Locate the cell with the specified text and output its [X, Y] center coordinate. 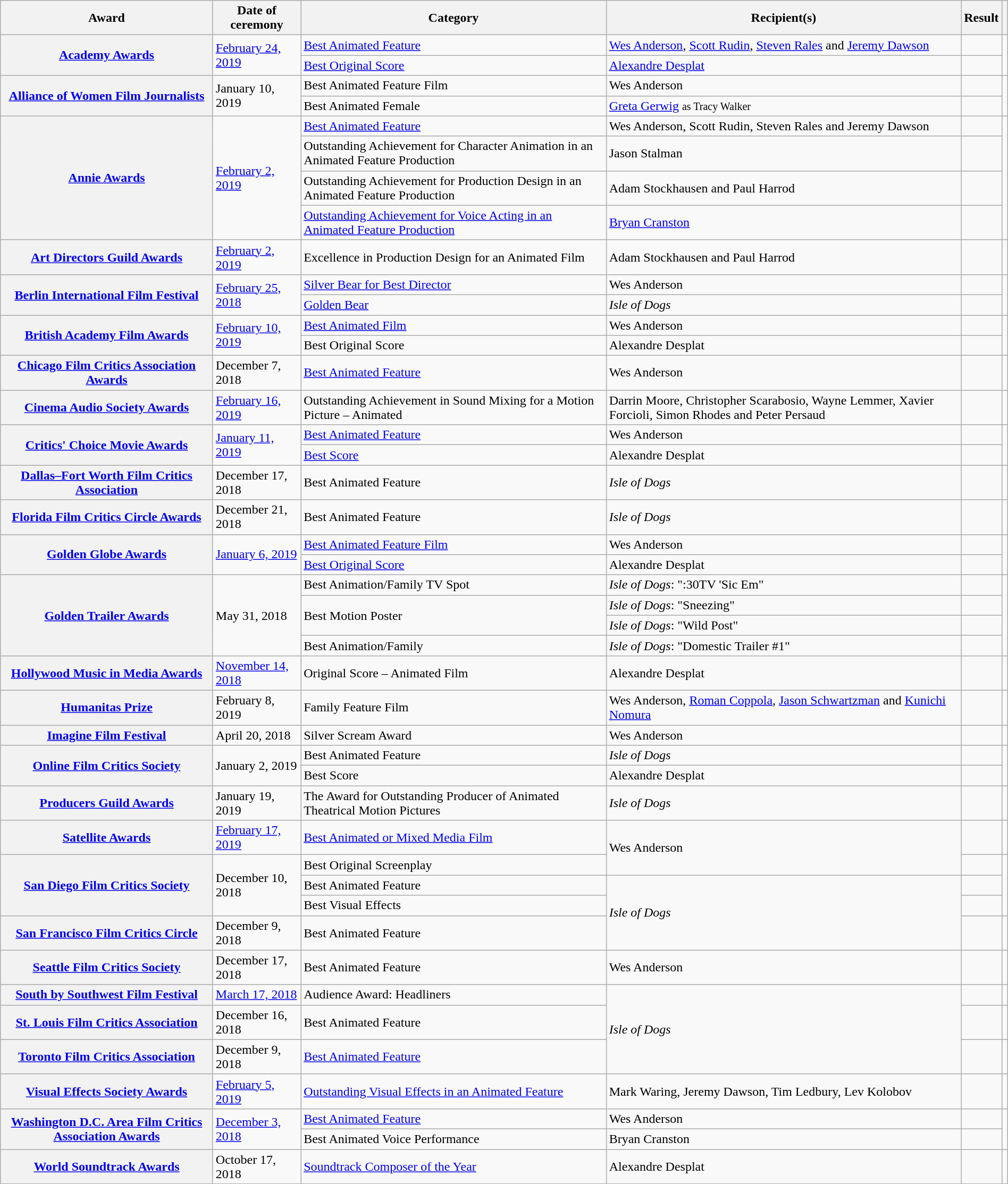
December 3, 2018 [256, 1129]
Greta Gerwig as Tracy Walker [784, 106]
Isle of Dogs: "Wild Post" [784, 625]
January 11, 2019 [256, 445]
February 8, 2019 [256, 707]
February 10, 2019 [256, 335]
San Diego Film Critics Society [107, 885]
December 21, 2018 [256, 517]
Chicago Film Critics Association Awards [107, 373]
Best Animation/Family TV Spot [453, 585]
Jason Stalman [784, 153]
February 16, 2019 [256, 407]
South by Southwest Film Festival [107, 995]
Original Score – Animated Film [453, 673]
Best Animated Female [453, 106]
Academy Awards [107, 55]
Florida Film Critics Circle Awards [107, 517]
Humanitas Prize [107, 707]
Audience Award: Headliners [453, 995]
Best Animated Voice Performance [453, 1139]
Visual Effects Society Awards [107, 1091]
Silver Scream Award [453, 735]
February 24, 2019 [256, 55]
January 10, 2019 [256, 96]
Golden Trailer Awards [107, 615]
Outstanding Achievement for Production Design in an Animated Feature Production [453, 188]
Excellence in Production Design for an Animated Film [453, 257]
San Francisco Film Critics Circle [107, 933]
December 7, 2018 [256, 373]
December 10, 2018 [256, 885]
St. Louis Film Critics Association [107, 1022]
Toronto Film Critics Association [107, 1057]
Soundtrack Composer of the Year [453, 1166]
Critics' Choice Movie Awards [107, 445]
February 5, 2019 [256, 1091]
Best Animated Film [453, 325]
December 16, 2018 [256, 1022]
Wes Anderson, Roman Coppola, Jason Schwartzman and Kunichi Nomura [784, 707]
Silver Bear for Best Director [453, 284]
Golden Bear [453, 305]
Family Feature Film [453, 707]
Award [107, 18]
Seattle Film Critics Society [107, 968]
Golden Globe Awards [107, 555]
Outstanding Achievement for Character Animation in an Animated Feature Production [453, 153]
Berlin International Film Festival [107, 295]
Art Directors Guild Awards [107, 257]
Category [453, 18]
November 14, 2018 [256, 673]
Annie Awards [107, 178]
March 17, 2018 [256, 995]
Imagine Film Festival [107, 735]
February 17, 2019 [256, 838]
October 17, 2018 [256, 1166]
Date of ceremony [256, 18]
British Academy Film Awards [107, 335]
Online Film Critics Society [107, 766]
Recipient(s) [784, 18]
Isle of Dogs: "Sneezing" [784, 605]
February 25, 2018 [256, 295]
January 19, 2019 [256, 803]
Washington D.C. Area Film Critics Association Awards [107, 1129]
May 31, 2018 [256, 615]
Outstanding Visual Effects in an Animated Feature [453, 1091]
Isle of Dogs: "Domestic Trailer #1" [784, 645]
Cinema Audio Society Awards [107, 407]
Hollywood Music in Media Awards [107, 673]
Best Animated or Mixed Media Film [453, 838]
Dallas–Fort Worth Film Critics Association [107, 483]
Producers Guild Awards [107, 803]
Darrin Moore, Christopher Scarabosio, Wayne Lemmer, Xavier Forcioli, Simon Rhodes and Peter Persaud [784, 407]
Best Original Screenplay [453, 865]
April 20, 2018 [256, 735]
World Soundtrack Awards [107, 1166]
Result [981, 18]
January 2, 2019 [256, 766]
Best Visual Effects [453, 905]
Isle of Dogs: ":30TV 'Sic Em" [784, 585]
January 6, 2019 [256, 555]
Satellite Awards [107, 838]
Mark Waring, Jeremy Dawson, Tim Ledbury, Lev Kolobov [784, 1091]
Best Motion Poster [453, 615]
Alliance of Women Film Journalists [107, 96]
Outstanding Achievement in Sound Mixing for a Motion Picture – Animated [453, 407]
Outstanding Achievement for Voice Acting in an Animated Feature Production [453, 222]
The Award for Outstanding Producer of Animated Theatrical Motion Pictures [453, 803]
Best Animation/Family [453, 645]
